Detect which cell encompasses the target text, then output its [x, y] center coordinate. 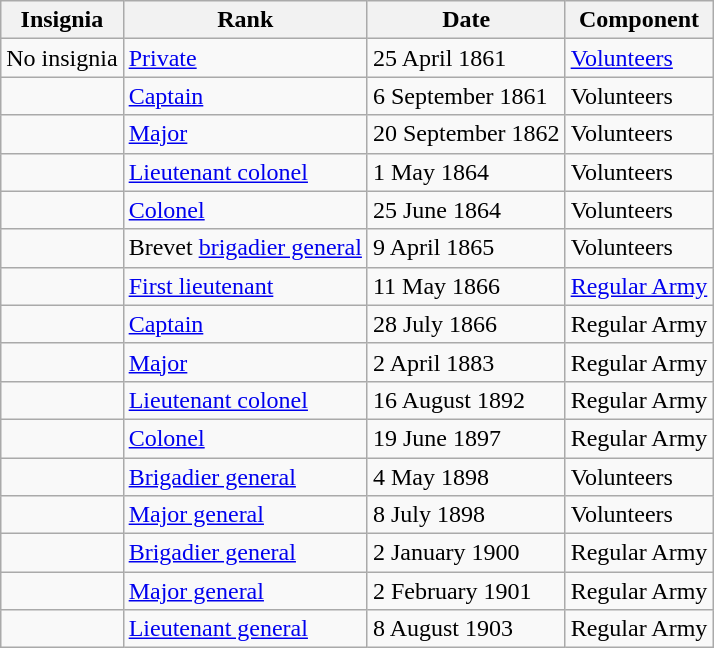
2 January 1900 [466, 553]
1 May 1864 [466, 172]
Rank [245, 20]
19 June 1897 [466, 438]
Component [639, 20]
28 July 1866 [466, 324]
20 September 1862 [466, 134]
25 April 1861 [466, 58]
2 April 1883 [466, 362]
9 April 1865 [466, 248]
First lieutenant [245, 286]
2 February 1901 [466, 591]
6 September 1861 [466, 96]
4 May 1898 [466, 477]
8 July 1898 [466, 515]
Date [466, 20]
Lieutenant general [245, 629]
25 June 1864 [466, 210]
8 August 1903 [466, 629]
No insignia [62, 58]
11 May 1866 [466, 286]
Private [245, 58]
16 August 1892 [466, 400]
Brevet brigadier general [245, 248]
Insignia [62, 20]
